For the text-containing cell, return its midpoint in [x, y] coordinate format. 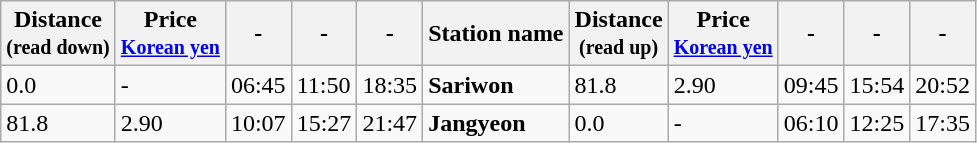
12:25 [877, 123]
18:35 [390, 85]
06:45 [258, 85]
10:07 [258, 123]
17:35 [943, 123]
15:27 [324, 123]
20:52 [943, 85]
21:47 [390, 123]
15:54 [877, 85]
Jangyeon [496, 123]
06:10 [811, 123]
09:45 [811, 85]
Distance(read down) [58, 34]
Sariwon [496, 85]
Station name [496, 34]
Distance(read up) [618, 34]
11:50 [324, 85]
